Return the (x, y) coordinate for the center point of the cell that contains the specified text.  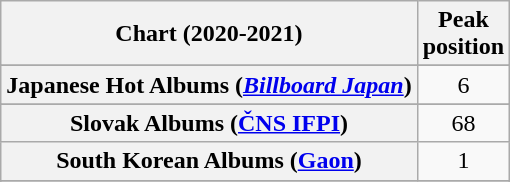
Peakposition (463, 34)
South Korean Albums (Gaon) (209, 161)
68 (463, 123)
Slovak Albums (ČNS IFPI) (209, 123)
6 (463, 85)
Japanese Hot Albums (Billboard Japan) (209, 85)
1 (463, 161)
Chart (2020-2021) (209, 34)
